Return [x, y] of the center of cell containing provided text 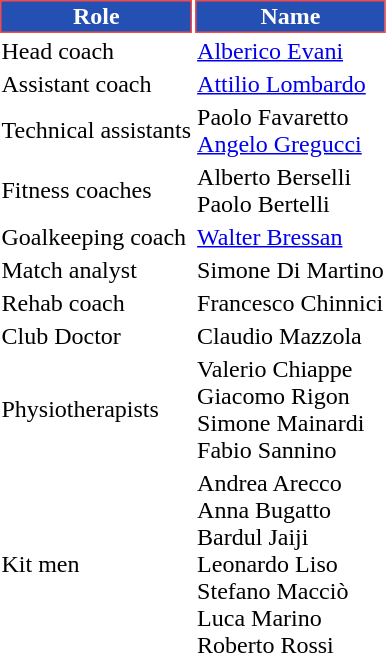
Technical assistants [96, 130]
Match analyst [96, 270]
Simone Di Martino [291, 270]
Claudio Mazzola [291, 336]
Fitness coaches [96, 190]
Name [291, 16]
Goalkeeping coach [96, 237]
Attilio Lombardo [291, 84]
Alberico Evani [291, 51]
Assistant coach [96, 84]
Head coach [96, 51]
Valerio Chiappe Giacomo Rigon Simone Mainardi Fabio Sannino [291, 410]
Physiotherapists [96, 410]
Alberto Berselli Paolo Bertelli [291, 190]
Walter Bressan [291, 237]
Rehab coach [96, 303]
Club Doctor [96, 336]
Francesco Chinnici [291, 303]
Paolo Favaretto Angelo Gregucci [291, 130]
Role [96, 16]
